Return the (x, y) coordinate for the center point of the cell that contains the specified text.  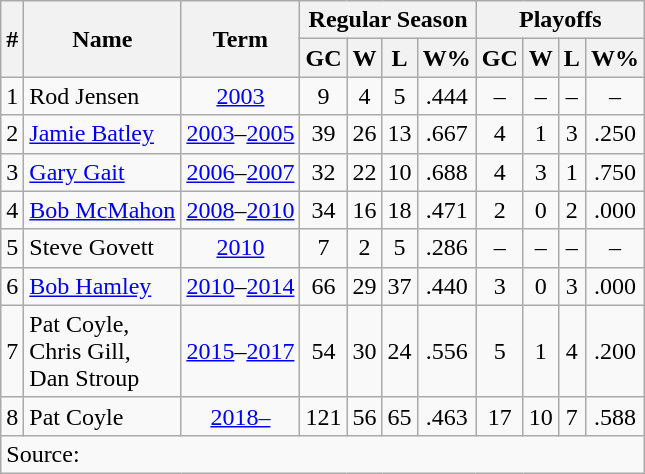
Term (240, 39)
9 (324, 96)
.444 (446, 96)
Name (102, 39)
17 (500, 416)
.750 (614, 172)
Pat Coyle,Chris Gill,Dan Stroup (102, 351)
54 (324, 351)
26 (364, 134)
2010 (240, 248)
2003 (240, 96)
.667 (446, 134)
37 (400, 286)
.250 (614, 134)
.556 (446, 351)
.463 (446, 416)
22 (364, 172)
Bob Hamley (102, 286)
.688 (446, 172)
Playoffs (560, 20)
121 (324, 416)
2015–2017 (240, 351)
16 (364, 210)
Gary Gait (102, 172)
2018– (240, 416)
39 (324, 134)
Rod Jensen (102, 96)
2008–2010 (240, 210)
66 (324, 286)
6 (12, 286)
65 (400, 416)
.471 (446, 210)
34 (324, 210)
Pat Coyle (102, 416)
Source: (323, 454)
# (12, 39)
.440 (446, 286)
Steve Govett (102, 248)
2003–2005 (240, 134)
29 (364, 286)
.200 (614, 351)
24 (400, 351)
Regular Season (388, 20)
30 (364, 351)
Jamie Batley (102, 134)
2010–2014 (240, 286)
.588 (614, 416)
32 (324, 172)
Bob McMahon (102, 210)
56 (364, 416)
2006–2007 (240, 172)
.286 (446, 248)
8 (12, 416)
18 (400, 210)
13 (400, 134)
